Extract the (X, Y) coordinate from the center of the cell holding the provided text.  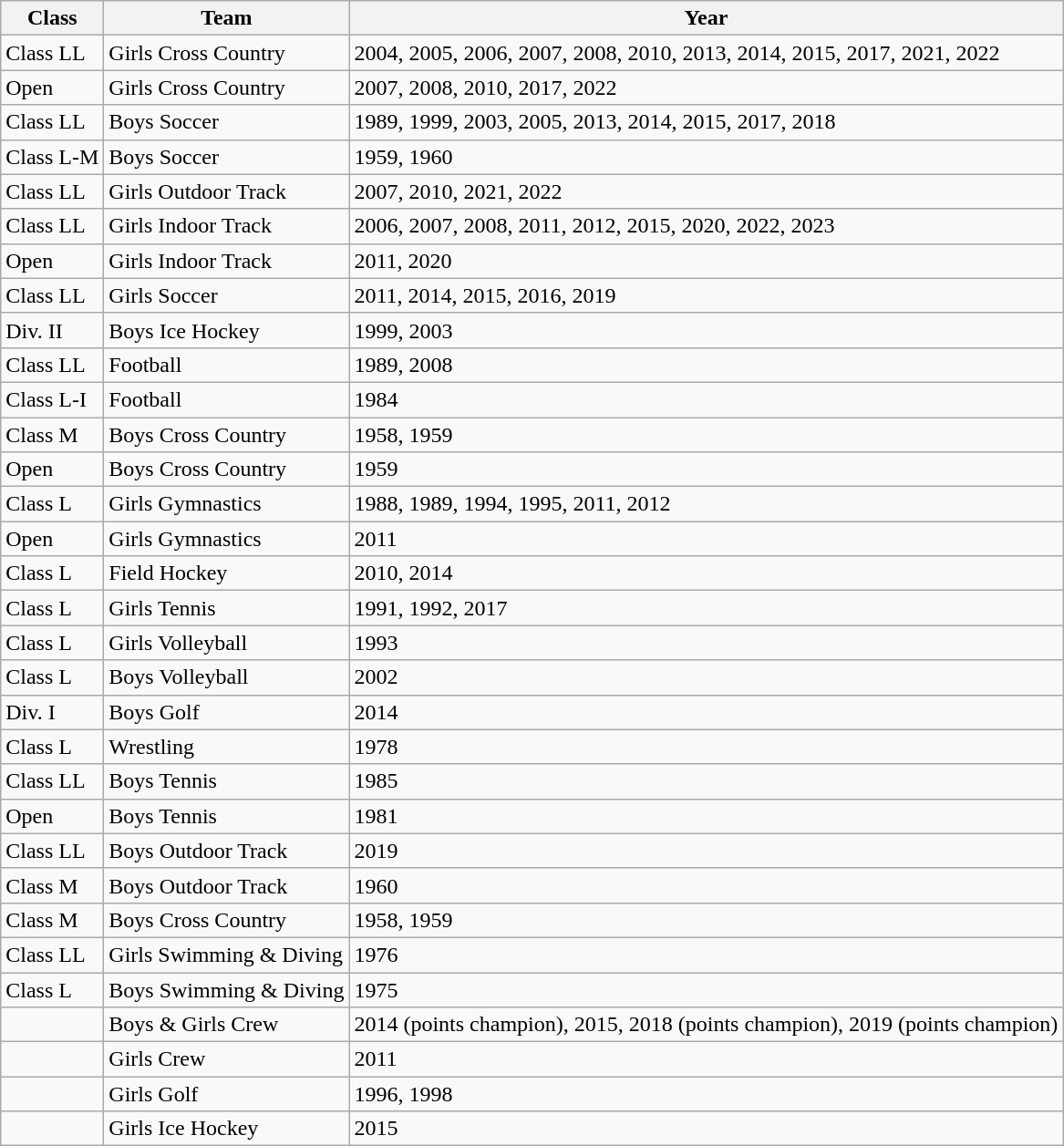
2019 (706, 851)
2002 (706, 677)
2006, 2007, 2008, 2011, 2012, 2015, 2020, 2022, 2023 (706, 226)
Boys & Girls Crew (226, 1025)
1975 (706, 989)
Girls Swimming & Diving (226, 955)
2011, 2020 (706, 261)
1993 (706, 643)
Div. II (53, 330)
2015 (706, 1129)
Year (706, 18)
Team (226, 18)
1981 (706, 816)
Girls Ice Hockey (226, 1129)
2004, 2005, 2006, 2007, 2008, 2010, 2013, 2014, 2015, 2017, 2021, 2022 (706, 53)
1960 (706, 885)
1988, 1989, 1994, 1995, 2011, 2012 (706, 504)
Girls Golf (226, 1094)
1996, 1998 (706, 1094)
1959 (706, 470)
Class L-M (53, 157)
Wrestling (226, 747)
2014 (points champion), 2015, 2018 (points champion), 2019 (points champion) (706, 1025)
Class L-I (53, 399)
Boys Volleyball (226, 677)
Girls Tennis (226, 608)
2007, 2010, 2021, 2022 (706, 191)
1989, 2008 (706, 365)
1959, 1960 (706, 157)
1978 (706, 747)
Boys Golf (226, 712)
Class (53, 18)
2010, 2014 (706, 573)
2014 (706, 712)
1999, 2003 (706, 330)
1989, 1999, 2003, 2005, 2013, 2014, 2015, 2017, 2018 (706, 122)
Girls Volleyball (226, 643)
1976 (706, 955)
Girls Crew (226, 1059)
Div. I (53, 712)
1991, 1992, 2017 (706, 608)
2011, 2014, 2015, 2016, 2019 (706, 295)
1985 (706, 781)
2007, 2008, 2010, 2017, 2022 (706, 88)
Girls Outdoor Track (226, 191)
1984 (706, 399)
Boys Swimming & Diving (226, 989)
Girls Soccer (226, 295)
Boys Ice Hockey (226, 330)
Field Hockey (226, 573)
